Output the [X, Y] coordinate of the center of the cell containing the given text.  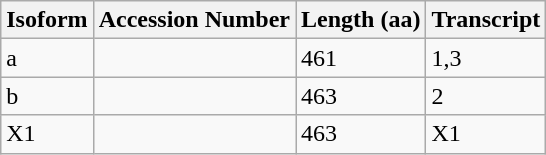
Isoform [47, 20]
1,3 [486, 58]
Length (aa) [361, 20]
a [47, 58]
Accession Number [194, 20]
b [47, 96]
Transcript [486, 20]
2 [486, 96]
461 [361, 58]
